Identify which cell holds the provided text, then report its (X, Y) central coordinate. 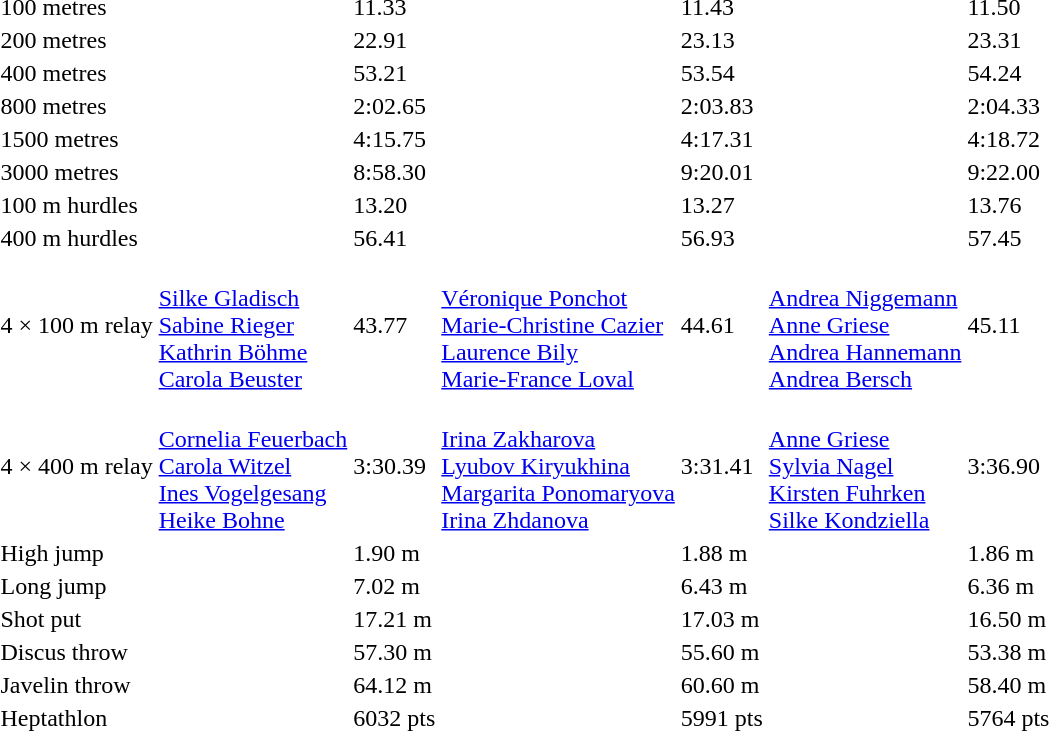
Anne GrieseSylvia NagelKirsten FuhrkenSilke Kondziella (865, 466)
64.12 m (394, 685)
57.30 m (394, 652)
Irina ZakharovaLyubov KiryukhinaMargarita PonomaryovaIrina Zhdanova (558, 466)
4:15.75 (394, 139)
60.60 m (722, 685)
Silke GladischSabine RiegerKathrin BöhmeCarola Beuster (253, 325)
53.21 (394, 73)
43.77 (394, 325)
Véronique PonchotMarie-Christine CazierLaurence BilyMarie-France Loval (558, 325)
44.61 (722, 325)
6.43 m (722, 586)
13.20 (394, 205)
2:03.83 (722, 106)
9:20.01 (722, 172)
1.88 m (722, 553)
3:31.41 (722, 466)
13.27 (722, 205)
17.03 m (722, 619)
55.60 m (722, 652)
53.54 (722, 73)
7.02 m (394, 586)
8:58.30 (394, 172)
23.13 (722, 40)
Cornelia FeuerbachCarola WitzelInes VogelgesangHeike Bohne (253, 466)
3:30.39 (394, 466)
Andrea NiggemannAnne GrieseAndrea HannemannAndrea Bersch (865, 325)
22.91 (394, 40)
56.93 (722, 238)
4:17.31 (722, 139)
2:02.65 (394, 106)
17.21 m (394, 619)
56.41 (394, 238)
1.90 m (394, 553)
